Detect which cell encompasses the target text, then output its (X, Y) center coordinate. 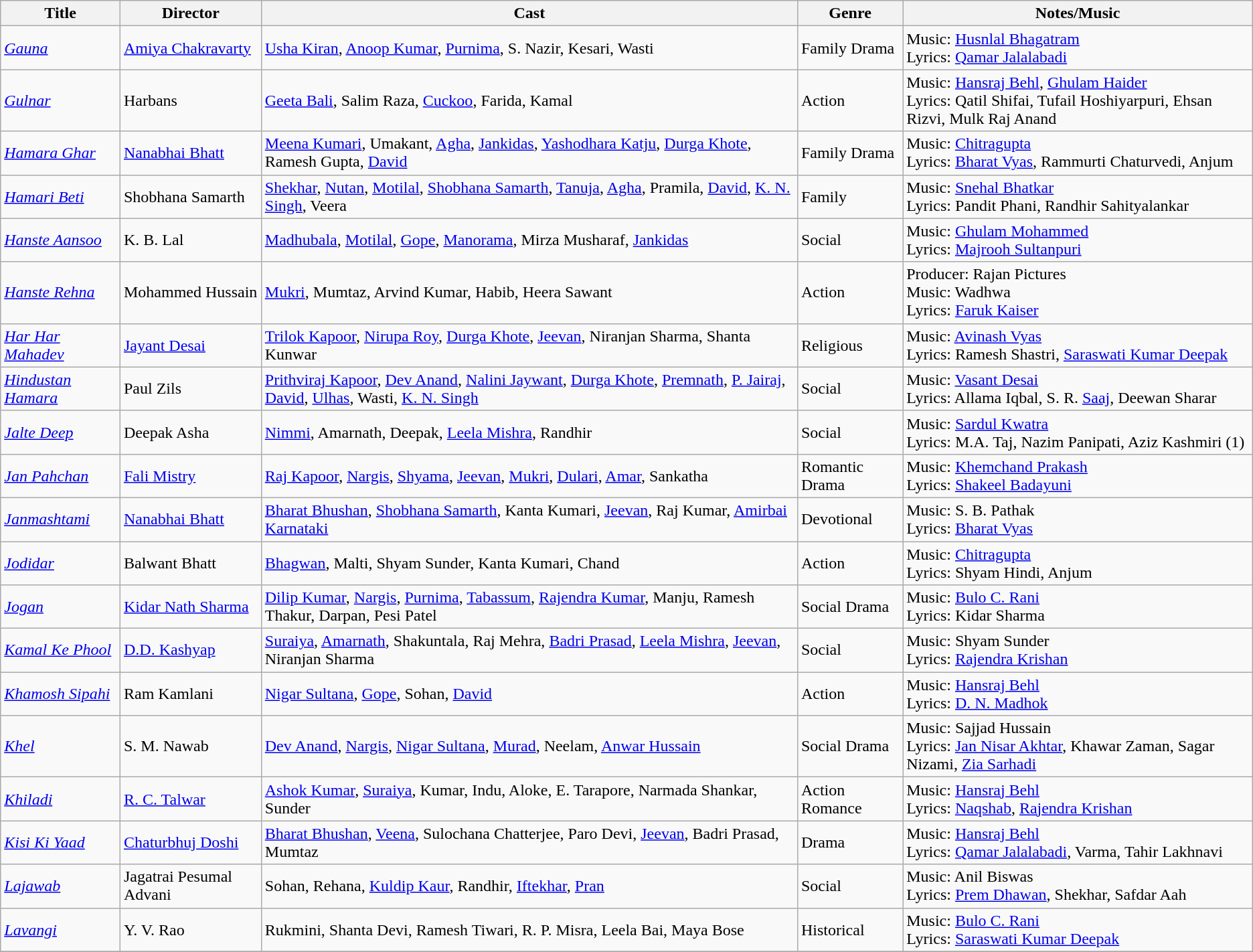
Khiladi (60, 799)
Shekhar, Nutan, Motilal, Shobhana Samarth, Tanuja, Agha, Pramila, David, K. N. Singh, Veera (529, 197)
D.D. Kashyap (190, 651)
Jodidar (60, 562)
Hanste Aansoo (60, 240)
Music: Husnlal BhagatramLyrics: Qamar Jalalabadi (1078, 48)
Ashok Kumar, Suraiya, Kumar, Indu, Aloke, E. Tarapore, Narmada Shankar, Sunder (529, 799)
Prithviraj Kapoor, Dev Anand, Nalini Jaywant, Durga Khote, Premnath, P. Jairaj, David, Ulhas, Wasti, K. N. Singh (529, 388)
Kidar Nath Sharma (190, 607)
Lavangi (60, 929)
Harbans (190, 100)
Family (850, 197)
Mukri, Mumtaz, Arvind Kumar, Habib, Heera Sawant (529, 293)
Nimmi, Amarnath, Deepak, Leela Mishra, Randhir (529, 432)
Jayant Desai (190, 345)
Title (60, 13)
Music: Vasant DesaiLyrics: Allama Iqbal, S. R. Saaj, Deewan Sharar (1078, 388)
Music: S. B. PathakLyrics: Bharat Vyas (1078, 520)
Mohammed Hussain (190, 293)
Y. V. Rao (190, 929)
Har Har Mahadev (60, 345)
Director (190, 13)
Raj Kapoor, Nargis, Shyama, Jeevan, Mukri, Dulari, Amar, Sankatha (529, 475)
Khamosh Sipahi (60, 694)
Genre (850, 13)
Music: Sardul KwatraLyrics: M.A. Taj, Nazim Panipati, Aziz Kashmiri (1) (1078, 432)
Cast (529, 13)
Music: Hansraj BehlLyrics: Qamar Jalalabadi, Varma, Tahir Lakhnavi (1078, 842)
Jagatrai Pesumal Advani (190, 886)
Gauna (60, 48)
Chaturbhuj Doshi (190, 842)
Music: Snehal BhatkarLyrics: Pandit Phani, Randhir Sahityalankar (1078, 197)
Janmashtami (60, 520)
Rukmini, Shanta Devi, Ramesh Tiwari, R. P. Misra, Leela Bai, Maya Bose (529, 929)
Devotional (850, 520)
Bhagwan, Malti, Shyam Sunder, Kanta Kumari, Chand (529, 562)
Sohan, Rehana, Kuldip Kaur, Randhir, Iftekhar, Pran (529, 886)
Jogan (60, 607)
Music: Avinash VyasLyrics: Ramesh Shastri, Saraswati Kumar Deepak (1078, 345)
Paul Zils (190, 388)
Music: Shyam SunderLyrics: Rajendra Krishan (1078, 651)
Music: Anil BiswasLyrics: Prem Dhawan, Shekhar, Safdar Aah (1078, 886)
Religious (850, 345)
Drama (850, 842)
K. B. Lal (190, 240)
Bharat Bhushan, Veena, Sulochana Chatterjee, Paro Devi, Jeevan, Badri Prasad, Mumtaz (529, 842)
Hamari Beti (60, 197)
Khel (60, 746)
Music: Hansraj Behl, Ghulam HaiderLyrics: Qatil Shifai, Tufail Hoshiyarpuri, Ehsan Rizvi, Mulk Raj Anand (1078, 100)
Music: Bulo C. RaniLyrics: Saraswati Kumar Deepak (1078, 929)
Music: ChitraguptaLyrics: Bharat Vyas, Rammurti Chaturvedi, Anjum (1078, 153)
R. C. Talwar (190, 799)
Gulnar (60, 100)
Jan Pahchan (60, 475)
S. M. Nawab (190, 746)
Kisi Ki Yaad (60, 842)
Notes/Music (1078, 13)
Kamal Ke Phool (60, 651)
Deepak Asha (190, 432)
Lajawab (60, 886)
Producer: Rajan PicturesMusic: WadhwaLyrics: Faruk Kaiser (1078, 293)
Nigar Sultana, Gope, Sohan, David (529, 694)
Usha Kiran, Anoop Kumar, Purnima, S. Nazir, Kesari, Wasti (529, 48)
Ram Kamlani (190, 694)
Hamara Ghar (60, 153)
Dev Anand, Nargis, Nigar Sultana, Murad, Neelam, Anwar Hussain (529, 746)
Music: Sajjad HussainLyrics: Jan Nisar Akhtar, Khawar Zaman, Sagar Nizami, Zia Sarhadi (1078, 746)
Hanste Rehna (60, 293)
Fali Mistry (190, 475)
Bharat Bhushan, Shobhana Samarth, Kanta Kumari, Jeevan, Raj Kumar, Amirbai Karnataki (529, 520)
Romantic Drama (850, 475)
Madhubala, Motilal, Gope, Manorama, Mirza Musharaf, Jankidas (529, 240)
Suraiya, Amarnath, Shakuntala, Raj Mehra, Badri Prasad, Leela Mishra, Jeevan, Niranjan Sharma (529, 651)
Music: Khemchand PrakashLyrics: Shakeel Badayuni (1078, 475)
Music: Hansraj BehlLyrics: D. N. Madhok (1078, 694)
Dilip Kumar, Nargis, Purnima, Tabassum, Rajendra Kumar, Manju, Ramesh Thakur, Darpan, Pesi Patel (529, 607)
Hindustan Hamara (60, 388)
Historical (850, 929)
Meena Kumari, Umakant, Agha, Jankidas, Yashodhara Katju, Durga Khote, Ramesh Gupta, David (529, 153)
Music: Ghulam MohammedLyrics: Majrooh Sultanpuri (1078, 240)
Balwant Bhatt (190, 562)
Jalte Deep (60, 432)
Music: Hansraj BehlLyrics: Naqshab, Rajendra Krishan (1078, 799)
Geeta Bali, Salim Raza, Cuckoo, Farida, Kamal (529, 100)
Amiya Chakravarty (190, 48)
Trilok Kapoor, Nirupa Roy, Durga Khote, Jeevan, Niranjan Sharma, Shanta Kunwar (529, 345)
Action Romance (850, 799)
Music: ChitraguptaLyrics: Shyam Hindi, Anjum (1078, 562)
Shobhana Samarth (190, 197)
Music: Bulo C. RaniLyrics: Kidar Sharma (1078, 607)
